Extract the (x, y) coordinate from the center of the cell holding the provided text.  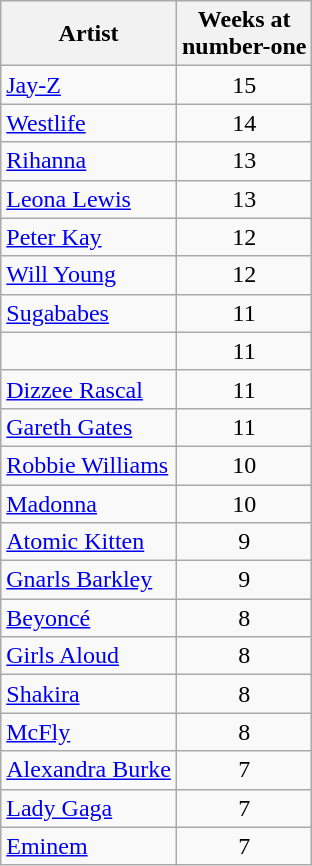
Artist (89, 34)
Sugababes (89, 313)
Peter Kay (89, 237)
Weeks atnumber-one (244, 34)
Robbie Williams (89, 465)
Gareth Gates (89, 427)
Gnarls Barkley (89, 580)
Rihanna (89, 161)
Beyoncé (89, 618)
Madonna (89, 503)
14 (244, 123)
Girls Aloud (89, 656)
Atomic Kitten (89, 542)
Leona Lewis (89, 199)
Lady Gaga (89, 808)
Will Young (89, 275)
Jay-Z (89, 85)
Shakira (89, 694)
Dizzee Rascal (89, 389)
McFly (89, 732)
Alexandra Burke (89, 770)
15 (244, 85)
Westlife (89, 123)
Eminem (89, 846)
